Identify which cell holds the provided text, then report its [X, Y] central coordinate. 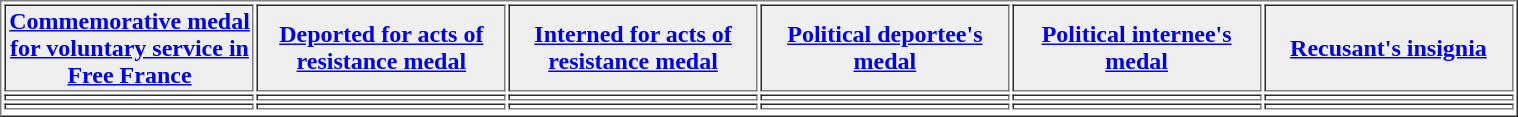
Deported for acts of resistance medal [382, 48]
Political internee's medal [1136, 48]
Political deportee's medal [884, 48]
Recusant's insignia [1388, 48]
Interned for acts of resistance medal [634, 48]
Commemorative medal for voluntary service in Free France [130, 48]
